Capture the cell that displays the provided text and extract its (X, Y) central coordinate. 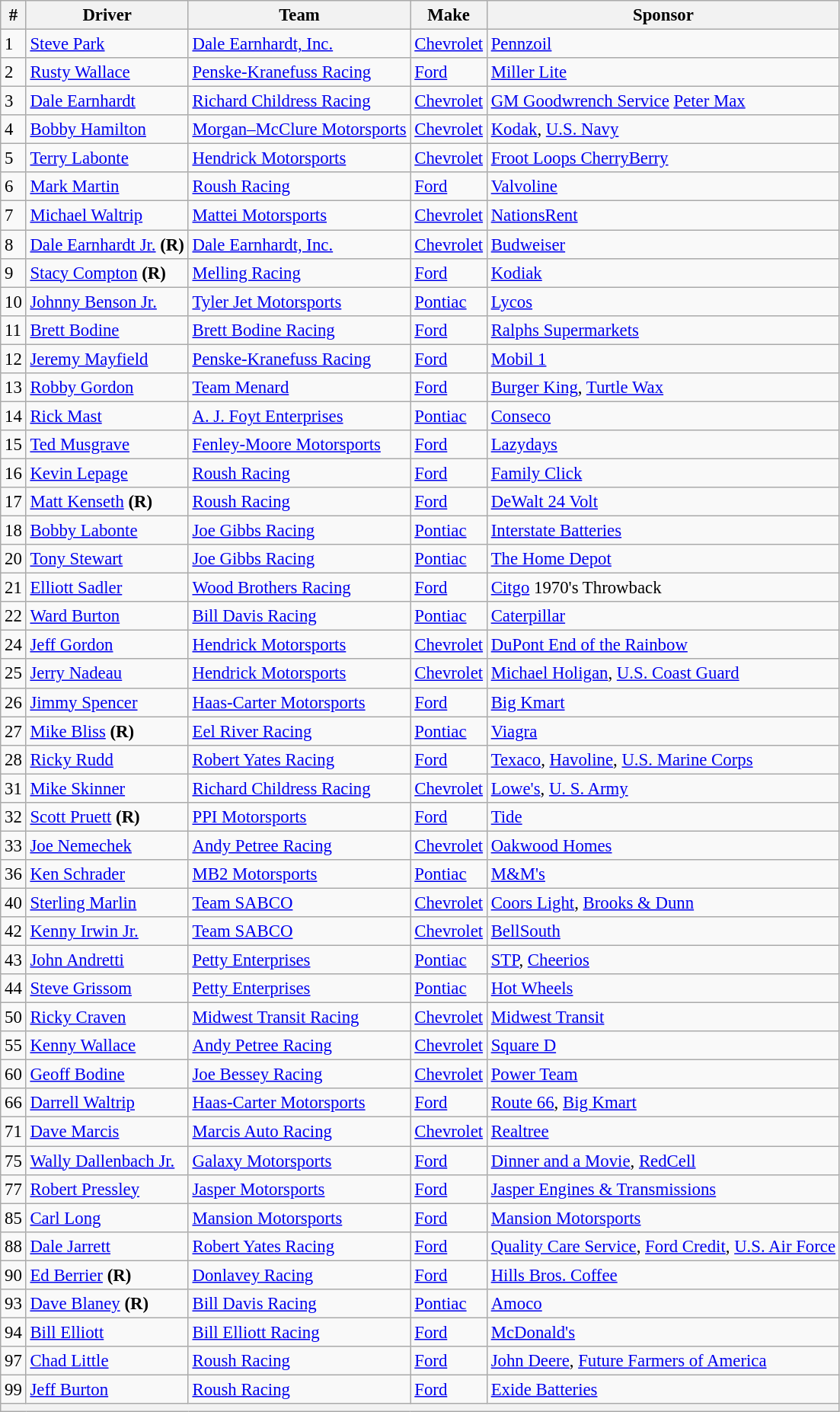
Ricky Rudd (107, 759)
Bobby Labonte (107, 531)
15 (14, 445)
88 (14, 1246)
26 (14, 702)
Kodiak (663, 273)
Kenny Wallace (107, 1046)
The Home Depot (663, 559)
Kodak, U.S. Navy (663, 129)
M&M's (663, 874)
Sponsor (663, 15)
Lycos (663, 302)
Jeff Gordon (107, 645)
Hot Wheels (663, 989)
Hills Bros. Coffee (663, 1275)
Rick Mast (107, 416)
STP, Cheerios (663, 960)
Eel River Racing (299, 731)
Team (299, 15)
Ken Schrader (107, 874)
60 (14, 1075)
Citgo 1970's Throwback (663, 588)
90 (14, 1275)
21 (14, 588)
Jeremy Mayfield (107, 359)
7 (14, 216)
77 (14, 1189)
Lowe's, U. S. Army (663, 788)
Route 66, Big Kmart (663, 1104)
Darrell Waltrip (107, 1104)
Dave Marcis (107, 1132)
Geoff Bodine (107, 1075)
Chad Little (107, 1361)
Interstate Batteries (663, 531)
9 (14, 273)
17 (14, 502)
Bobby Hamilton (107, 129)
Ralphs Supermarkets (663, 330)
2 (14, 72)
Robert Pressley (107, 1189)
Dale Jarrett (107, 1246)
Jeff Burton (107, 1389)
40 (14, 902)
Dale Earnhardt (107, 101)
Caterpillar (663, 616)
Matt Kenseth (R) (107, 502)
75 (14, 1161)
Fenley-Moore Motorsports (299, 445)
GM Goodwrench Service Peter Max (663, 101)
18 (14, 531)
Burger King, Turtle Wax (663, 388)
McDonald's (663, 1332)
44 (14, 989)
Exide Batteries (663, 1389)
Wally Dallenbach Jr. (107, 1161)
42 (14, 931)
Donlavey Racing (299, 1275)
Quality Care Service, Ford Credit, U.S. Air Force (663, 1246)
Texaco, Havoline, U.S. Marine Corps (663, 759)
Dale Earnhardt Jr. (R) (107, 244)
Ed Berrier (R) (107, 1275)
20 (14, 559)
Pennzoil (663, 44)
Dave Blaney (R) (107, 1304)
Big Kmart (663, 702)
Morgan–McClure Motorsports (299, 129)
Driver (107, 15)
31 (14, 788)
36 (14, 874)
5 (14, 158)
Dinner and a Movie, RedCell (663, 1161)
DuPont End of the Rainbow (663, 645)
Steve Park (107, 44)
Sterling Marlin (107, 902)
1 (14, 44)
22 (14, 616)
# (14, 15)
99 (14, 1389)
85 (14, 1218)
Froot Loops CherryBerry (663, 158)
Midwest Transit Racing (299, 1017)
8 (14, 244)
3 (14, 101)
Michael Holigan, U.S. Coast Guard (663, 674)
Ricky Craven (107, 1017)
Scott Pruett (R) (107, 817)
John Deere, Future Farmers of America (663, 1361)
Johnny Benson Jr. (107, 302)
Brett Bodine Racing (299, 330)
Wood Brothers Racing (299, 588)
6 (14, 187)
PPI Motorsports (299, 817)
25 (14, 674)
Family Click (663, 473)
94 (14, 1332)
Mark Martin (107, 187)
MB2 Motorsports (299, 874)
Michael Waltrip (107, 216)
Melling Racing (299, 273)
93 (14, 1304)
Mike Skinner (107, 788)
Bill Elliott (107, 1332)
Make (449, 15)
Jimmy Spencer (107, 702)
Oakwood Homes (663, 845)
NationsRent (663, 216)
Joe Bessey Racing (299, 1075)
Valvoline (663, 187)
Team Menard (299, 388)
Coors Light, Brooks & Dunn (663, 902)
97 (14, 1361)
Robby Gordon (107, 388)
Realtree (663, 1132)
Tide (663, 817)
71 (14, 1132)
13 (14, 388)
4 (14, 129)
55 (14, 1046)
Jasper Engines & Transmissions (663, 1189)
28 (14, 759)
Steve Grissom (107, 989)
Joe Nemechek (107, 845)
Brett Bodine (107, 330)
Power Team (663, 1075)
Ward Burton (107, 616)
50 (14, 1017)
Miller Lite (663, 72)
John Andretti (107, 960)
Mattei Motorsports (299, 216)
12 (14, 359)
32 (14, 817)
BellSouth (663, 931)
27 (14, 731)
Tyler Jet Motorsports (299, 302)
Midwest Transit (663, 1017)
Carl Long (107, 1218)
Terry Labonte (107, 158)
Lazydays (663, 445)
Mike Bliss (R) (107, 731)
Ted Musgrave (107, 445)
24 (14, 645)
66 (14, 1104)
Rusty Wallace (107, 72)
Marcis Auto Racing (299, 1132)
Kevin Lepage (107, 473)
Viagra (663, 731)
Tony Stewart (107, 559)
33 (14, 845)
Mobil 1 (663, 359)
Budweiser (663, 244)
10 (14, 302)
14 (14, 416)
Square D (663, 1046)
Kenny Irwin Jr. (107, 931)
Jasper Motorsports (299, 1189)
Jerry Nadeau (107, 674)
A. J. Foyt Enterprises (299, 416)
11 (14, 330)
Galaxy Motorsports (299, 1161)
43 (14, 960)
Conseco (663, 416)
DeWalt 24 Volt (663, 502)
Stacy Compton (R) (107, 273)
Amoco (663, 1304)
16 (14, 473)
Elliott Sadler (107, 588)
Bill Elliott Racing (299, 1332)
